For the text-containing cell, return its midpoint in (X, Y) coordinate format. 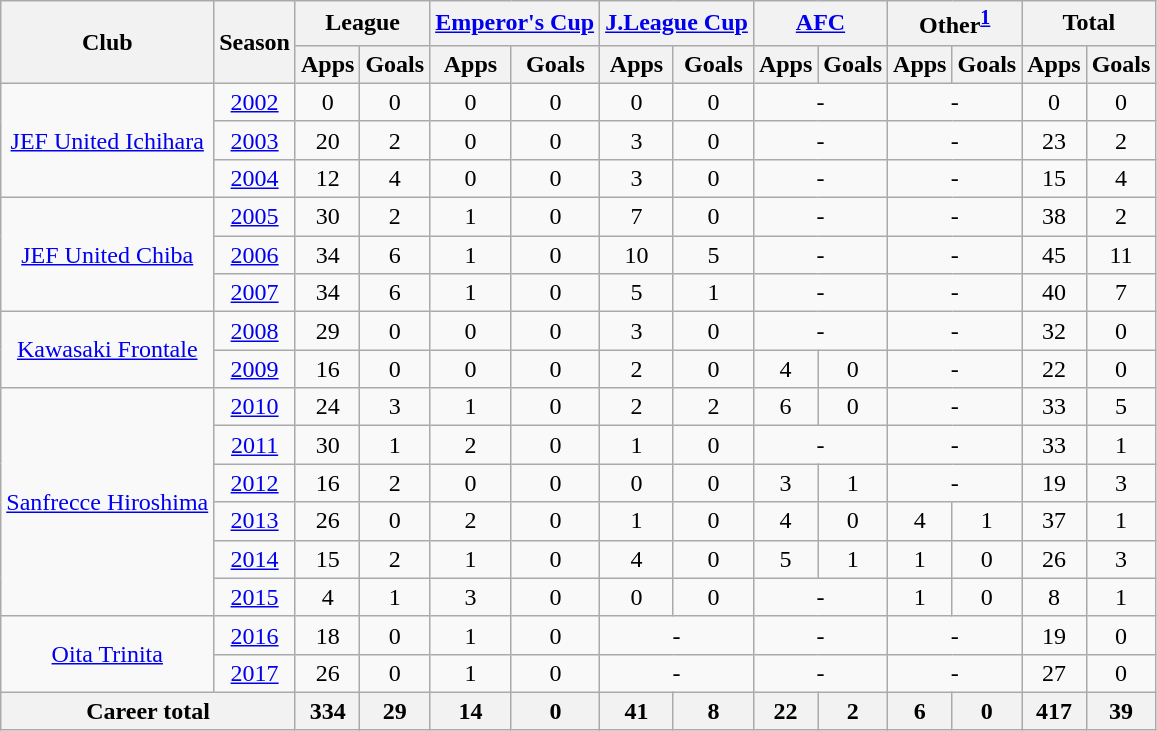
2003 (255, 140)
2008 (255, 331)
2004 (255, 178)
Emperor's Cup (515, 24)
Career total (148, 711)
2013 (255, 521)
2017 (255, 673)
20 (327, 140)
10 (637, 255)
12 (327, 178)
39 (1121, 711)
Oita Trinita (108, 654)
JEF United Ichihara (108, 140)
40 (1054, 293)
11 (1121, 255)
334 (327, 711)
Season (255, 42)
Other1 (955, 24)
2012 (255, 483)
2014 (255, 559)
League (362, 24)
23 (1054, 140)
Sanfrecce Hiroshima (108, 502)
2002 (255, 102)
AFC (820, 24)
2009 (255, 369)
24 (327, 407)
2005 (255, 217)
Total (1089, 24)
2015 (255, 597)
Club (108, 42)
38 (1054, 217)
41 (637, 711)
45 (1054, 255)
37 (1054, 521)
18 (327, 635)
27 (1054, 673)
2007 (255, 293)
2016 (255, 635)
Kawasaki Frontale (108, 350)
32 (1054, 331)
417 (1054, 711)
J.League Cup (677, 24)
JEF United Chiba (108, 255)
2006 (255, 255)
14 (471, 711)
2011 (255, 445)
2010 (255, 407)
